Provide the (X, Y) coordinate of the cell's center where the given text is located.  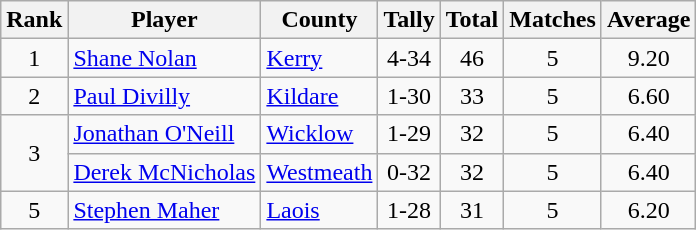
3 (34, 153)
Matches (553, 20)
Player (164, 20)
Average (648, 20)
Wicklow (320, 134)
Rank (34, 20)
31 (472, 210)
2 (34, 96)
1-28 (409, 210)
1-29 (409, 134)
Westmeath (320, 172)
9.20 (648, 58)
Paul Divilly (164, 96)
Stephen Maher (164, 210)
46 (472, 58)
4-34 (409, 58)
1-30 (409, 96)
Kildare (320, 96)
Tally (409, 20)
County (320, 20)
1 (34, 58)
Total (472, 20)
Shane Nolan (164, 58)
33 (472, 96)
Laois (320, 210)
6.60 (648, 96)
6.20 (648, 210)
Kerry (320, 58)
0-32 (409, 172)
Jonathan O'Neill (164, 134)
Derek McNicholas (164, 172)
